From the cell containing the given text, extract its center point as (X, Y) coordinate. 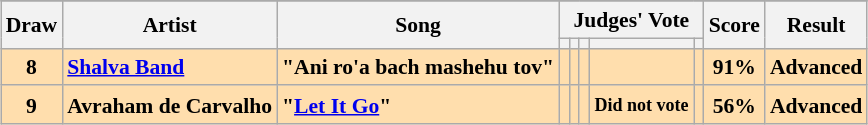
9 (32, 106)
Artist (170, 24)
56% (734, 106)
Shalva Band (170, 66)
"Ani ro'a bach mashehu tov" (418, 66)
Judges' Vote (632, 20)
91% (734, 66)
"Let It Go" (418, 106)
Draw (32, 24)
Avraham de Carvalho (170, 106)
Result (816, 24)
Score (734, 24)
Did not vote (641, 106)
Song (418, 24)
8 (32, 66)
